Find where the given text appears and provide that cell's center as [X, Y] coordinate. 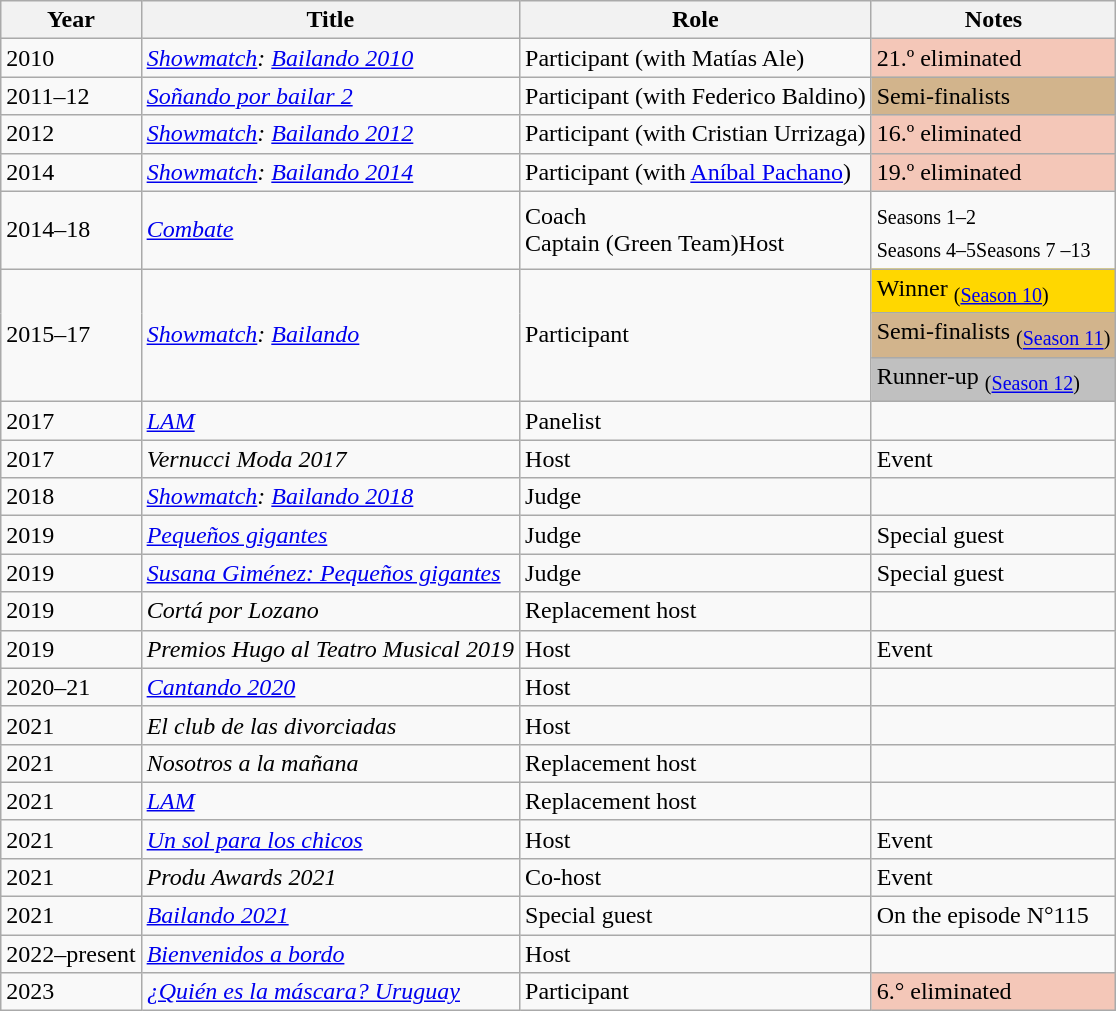
Produ Awards 2021 [330, 877]
Premios Hugo al Teatro Musical 2019 [330, 649]
Bailando 2021 [330, 916]
Showmatch: Bailando 2010 [330, 58]
El club de las divorciadas [330, 725]
Title [330, 20]
Bienvenidos a bordo [330, 954]
19.º eliminated [994, 172]
Vernucci Moda 2017 [330, 459]
2018 [71, 497]
2014 [71, 172]
Nosotros a la mañana [330, 763]
21.º eliminated [994, 58]
Winner (Season 10) [994, 291]
Cantando 2020 [330, 687]
Un sol para los chicos [330, 839]
2011–12 [71, 96]
Showmatch: Bailando [330, 336]
Soñando por bailar 2 [330, 96]
Combate [330, 230]
Cortá por Lozano [330, 611]
CoachCaptain (Green Team)Host [696, 230]
16.º eliminated [994, 134]
2010 [71, 58]
2023 [71, 992]
2014–18 [71, 230]
Panelist [696, 421]
Role [696, 20]
Showmatch: Bailando 2018 [330, 497]
On the episode N°115 [994, 916]
Showmatch: Bailando 2014 [330, 172]
2020–21 [71, 687]
2012 [71, 134]
6.° eliminated [994, 992]
Semi-finalists [994, 96]
Showmatch: Bailando 2012 [330, 134]
Participant (with Cristian Urrizaga) [696, 134]
Year [71, 20]
Susana Giménez: Pequeños gigantes [330, 573]
Pequeños gigantes [330, 535]
Notes [994, 20]
Participant (with Federico Baldino) [696, 96]
2015–17 [71, 336]
Participant (with Aníbal Pachano) [696, 172]
Semi-finalists (Season 11) [994, 335]
Co-host [696, 877]
Seasons 1–2Seasons 4–5Seasons 7 –13 [994, 230]
¿Quién es la máscara? Uruguay [330, 992]
Runner-up (Season 12) [994, 379]
Participant (with Matías Ale) [696, 58]
2022–present [71, 954]
